Output the [x, y] coordinate of the center of the cell containing the given text.  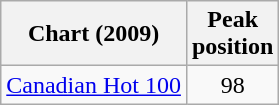
Chart (2009) [94, 34]
Peakposition [232, 34]
Canadian Hot 100 [94, 85]
98 [232, 85]
